Output the [x, y] coordinate of the center of the cell containing the given text.  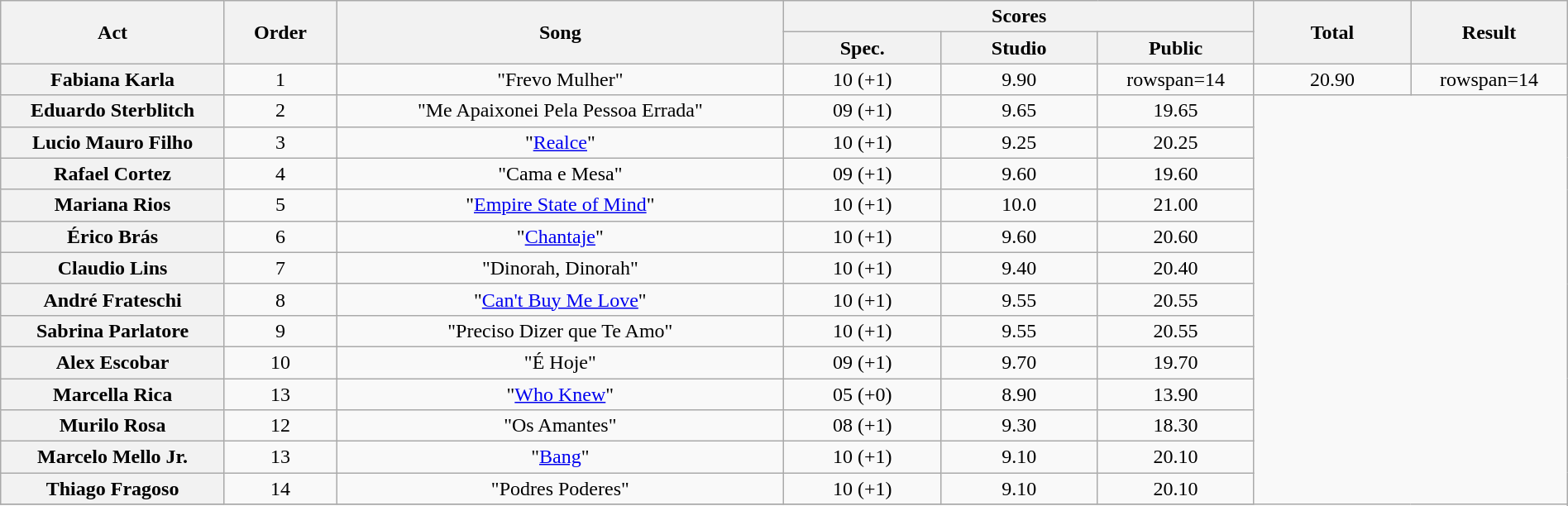
"Cama e Mesa" [561, 174]
9.25 [1019, 142]
7 [280, 268]
"Chantaje" [561, 236]
5 [280, 205]
Murilo Rosa [112, 426]
20.40 [1176, 268]
"Preciso Dizer que Te Amo" [561, 331]
13.90 [1176, 394]
9.30 [1019, 426]
19.60 [1176, 174]
21.00 [1176, 205]
Marcella Rica [112, 394]
Scores [1019, 17]
"Bang" [561, 457]
"Podres Poderes" [561, 489]
9 [280, 331]
4 [280, 174]
9.40 [1019, 268]
Studio [1019, 48]
Thiago Fragoso [112, 489]
Mariana Rios [112, 205]
Érico Brás [112, 236]
Act [112, 32]
10.0 [1019, 205]
"Me Apaixonei Pela Pessoa Errada" [561, 111]
3 [280, 142]
Fabiana Karla [112, 79]
8.90 [1019, 394]
10 [280, 362]
Result [1489, 32]
Spec. [862, 48]
9.70 [1019, 362]
Alex Escobar [112, 362]
Song [561, 32]
Rafael Cortez [112, 174]
Order [280, 32]
1 [280, 79]
"Empire State of Mind" [561, 205]
12 [280, 426]
"Can't Buy Me Love" [561, 299]
18.30 [1176, 426]
20.60 [1176, 236]
6 [280, 236]
05 (+0) [862, 394]
Total [1331, 32]
Eduardo Sterblitch [112, 111]
"Frevo Mulher" [561, 79]
8 [280, 299]
9.65 [1019, 111]
19.70 [1176, 362]
"Realce" [561, 142]
Public [1176, 48]
Lucio Mauro Filho [112, 142]
Sabrina Parlatore [112, 331]
20.90 [1331, 79]
"Dinorah, Dinorah" [561, 268]
9.90 [1019, 79]
2 [280, 111]
20.25 [1176, 142]
"Os Amantes" [561, 426]
19.65 [1176, 111]
14 [280, 489]
"É Hoje" [561, 362]
08 (+1) [862, 426]
André Frateschi [112, 299]
"Who Knew" [561, 394]
Claudio Lins [112, 268]
Marcelo Mello Jr. [112, 457]
